Provide the (x, y) coordinate of the cell's center where the given text is located.  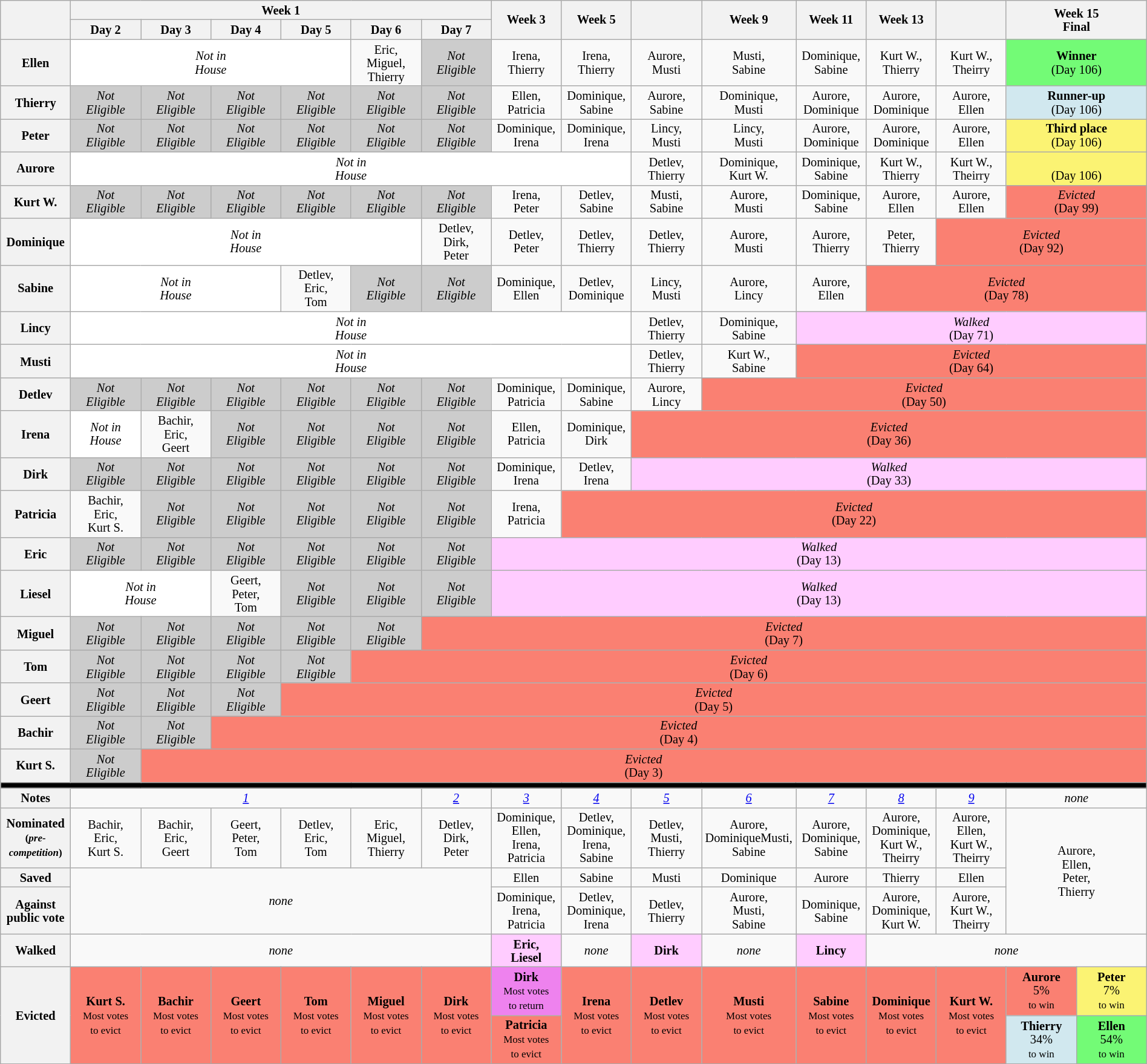
Week 5 (596, 19)
Winner(Day 106) (1076, 63)
BachirMost votesto evict (175, 1015)
Detlev,Sabine (596, 202)
(Day 106) (1076, 168)
Miguel (36, 634)
Aurore,Dominique,Kurt W. (901, 910)
Evicted(Day 36) (889, 434)
DirkMost votesto return (526, 991)
Evicted(Day 99) (1076, 202)
Thierry34%to win (1041, 1039)
GeertMost votesto evict (246, 1015)
Aurore,Musti,Sabine (749, 910)
Evicted(Day 92) (1042, 241)
3 (526, 797)
7 (831, 797)
IrenaMost votesto evict (596, 1015)
Liesel (36, 593)
Kurt W.,Sabine (749, 361)
Week 1 (281, 10)
Peter7%to win (1111, 991)
4 (596, 797)
Evicted(Day 78) (1007, 288)
Aurore5%to win (1041, 991)
Evicted(Day 6) (749, 667)
Day 3 (175, 29)
Aurore,Dominique,Sabine (831, 838)
Aurore,Dominique,Kurt W.,Theirry (901, 838)
Againstpublic vote (36, 910)
DominiqueMost votesto evict (901, 1015)
Dominique,Musti (749, 103)
6 (749, 797)
Runner-up(Day 106) (1076, 103)
Day 2 (106, 29)
Irena,Patricia (526, 514)
Dominique,Dirk (596, 434)
Week 3 (526, 19)
1 (246, 797)
Walked(Day 71) (972, 328)
MiguelMost votesto evict (386, 1015)
Aurore,Ellen,Kurt W.,Theirry (972, 838)
Evicted(Day 4) (679, 732)
Bachir,Eric,Kurt S. (106, 514)
MustiMost votesto evict (749, 1015)
Evicted(Day 64) (972, 361)
Day 4 (246, 29)
Detlev,Dominique,Irena,Sabine (596, 838)
Detlev (36, 394)
Peter (36, 135)
Dominique,Ellen (526, 288)
2 (456, 797)
Week 11 (831, 19)
Tom (36, 667)
Third place(Day 106) (1076, 135)
Nominated(pre-competition) (36, 838)
SabineMost votesto evict (831, 1015)
Irena,Peter (526, 202)
Walked (36, 951)
Aurore,Ellen,Peter,Thierry (1076, 871)
Detlev,Musti,Thierry (667, 838)
8 (901, 797)
Peter,Thierry (901, 241)
Day 7 (456, 29)
9 (972, 797)
Detlev,Peter (526, 241)
Detlev,Dominique,Irena (596, 910)
Day 6 (386, 29)
Evicted(Day 3) (644, 766)
Ellen54%to win (1111, 1039)
TomMost votesto evict (316, 1015)
5 (667, 797)
Kurt W.Most votesto evict (972, 1015)
Evicted(Day 50) (924, 394)
Bachir (36, 732)
Dominique,Patricia (526, 394)
Detlev,Irena (596, 474)
Bachir, Eric,Kurt S. (106, 838)
Kurt S.Most votesto evict (106, 1015)
Geert (36, 699)
Week 15Final (1076, 19)
Aurore,Thierry (831, 241)
Walked(Day 33) (889, 474)
Week 13 (901, 19)
Notes (36, 797)
Eric,Liesel (526, 951)
DirkMost votesto evict (456, 1015)
Aurore,Sabine (667, 103)
Dominique,Irena,Patricia (526, 910)
PatriciaMost votesto evict (526, 1039)
Saved (36, 877)
Evicted (36, 1015)
DetlevMost votesto evict (667, 1015)
Evicted(Day 22) (854, 514)
Detlev,Dominique (596, 288)
Patricia (36, 514)
Week 9 (749, 19)
Kurt S. (36, 766)
Day 5 (316, 29)
Irena (36, 434)
Eric (36, 554)
Kurt W. (36, 202)
Evicted(Day 7) (784, 634)
Dominique,Kurt W. (749, 168)
Dominique,Ellen,Irena,Patricia (526, 838)
Aurore,DominiqueMusti,Sabine (749, 838)
Evicted(Day 5) (714, 699)
Aurore,Kurt W.,Theirry (972, 910)
